From the cell containing the given text, extract its center point as (X, Y) coordinate. 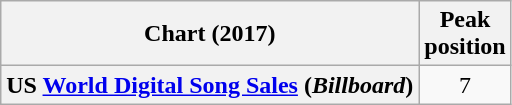
Peakposition (465, 34)
7 (465, 85)
US World Digital Song Sales (Billboard) (210, 85)
Chart (2017) (210, 34)
